Return [x, y] of the center of cell containing provided text 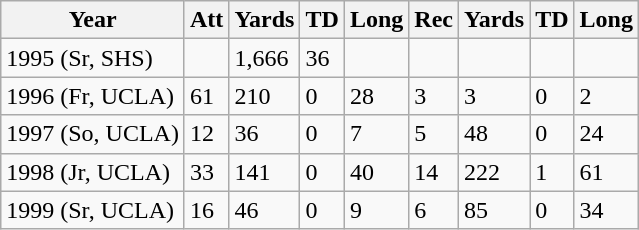
5 [434, 134]
1999 (Sr, UCLA) [93, 210]
46 [264, 210]
1997 (So, UCLA) [93, 134]
24 [606, 134]
48 [494, 134]
1,666 [264, 58]
33 [206, 172]
12 [206, 134]
7 [376, 134]
Rec [434, 20]
Year [93, 20]
222 [494, 172]
141 [264, 172]
Att [206, 20]
34 [606, 210]
1995 (Sr, SHS) [93, 58]
210 [264, 96]
1996 (Fr, UCLA) [93, 96]
40 [376, 172]
9 [376, 210]
85 [494, 210]
14 [434, 172]
2 [606, 96]
28 [376, 96]
1998 (Jr, UCLA) [93, 172]
6 [434, 210]
16 [206, 210]
1 [552, 172]
